Return [X, Y] of the center of cell containing provided text 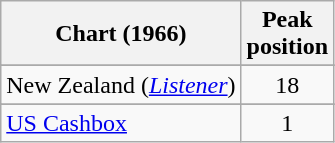
18 [287, 85]
New Zealand (Listener) [121, 85]
Chart (1966) [121, 34]
US Cashbox [121, 123]
1 [287, 123]
Peakposition [287, 34]
